From the cell containing the given text, extract its center point as [x, y] coordinate. 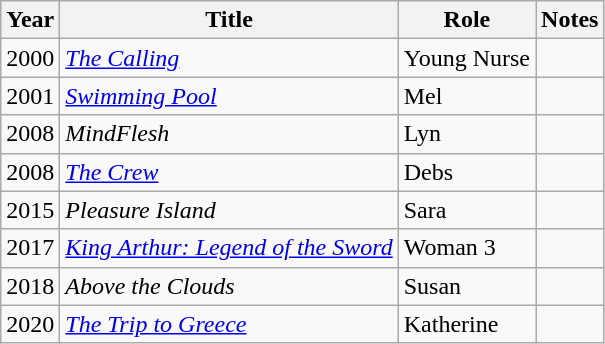
2020 [30, 324]
Sara [466, 210]
Katherine [466, 324]
2015 [30, 210]
Young Nurse [466, 58]
MindFlesh [229, 134]
Role [466, 20]
Pleasure Island [229, 210]
Mel [466, 96]
2001 [30, 96]
The Crew [229, 172]
Title [229, 20]
2017 [30, 248]
Notes [570, 20]
Susan [466, 286]
The Calling [229, 58]
King Arthur: Legend of the Sword [229, 248]
Year [30, 20]
2018 [30, 286]
Woman 3 [466, 248]
Swimming Pool [229, 96]
Above the Clouds [229, 286]
The Trip to Greece [229, 324]
2000 [30, 58]
Debs [466, 172]
Lyn [466, 134]
